Capture the cell that displays the provided text and extract its (x, y) central coordinate. 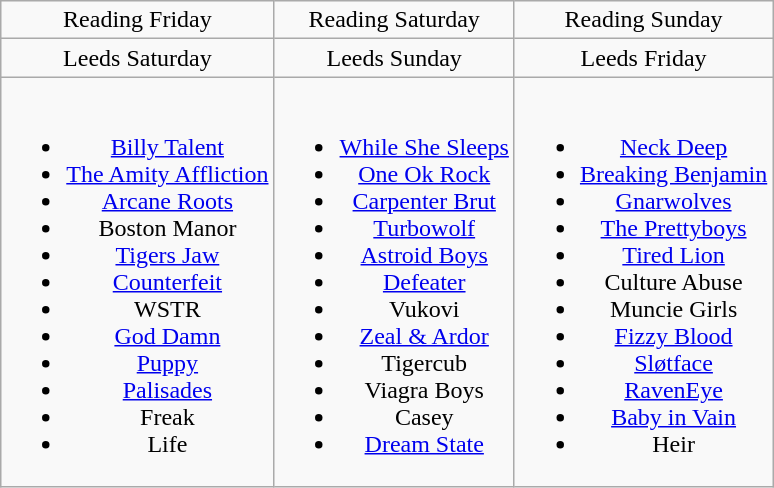
While She SleepsOne Ok RockCarpenter BrutTurbowolfAstroid BoysDefeaterVukoviZeal & ArdorTigercubViagra BoysCaseyDream State (394, 282)
Leeds Saturday (138, 58)
Neck DeepBreaking BenjaminGnarwolvesThe PrettyboysTired LionCulture AbuseMuncie GirlsFizzy BloodSløtfaceRavenEyeBaby in VainHeir (643, 282)
Leeds Friday (643, 58)
Reading Saturday (394, 20)
Leeds Sunday (394, 58)
Billy TalentThe Amity AfflictionArcane RootsBoston ManorTigers JawCounterfeitWSTRGod DamnPuppyPalisadesFreakLife (138, 282)
Reading Sunday (643, 20)
Reading Friday (138, 20)
